Capture the cell that displays the provided text and extract its [X, Y] central coordinate. 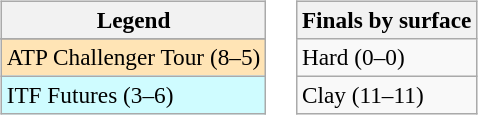
Finals by surface [387, 20]
Hard (0–0) [387, 57]
ITF Futures (3–6) [133, 95]
Clay (11–11) [387, 95]
Legend [133, 20]
ATP Challenger Tour (8–5) [133, 57]
